Provide the [X, Y] coordinate of the cell's center where the given text is located.  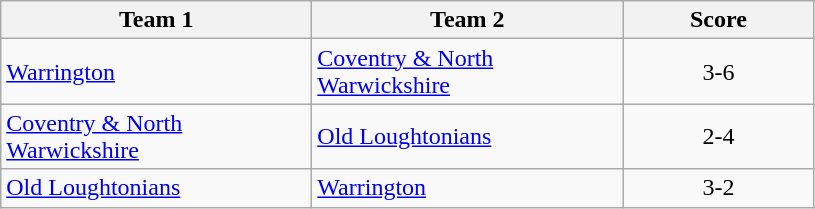
Score [718, 20]
2-4 [718, 136]
Team 1 [156, 20]
3-2 [718, 188]
3-6 [718, 72]
Team 2 [468, 20]
